Output the [x, y] coordinate of the center of the cell containing the given text.  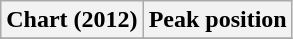
Chart (2012) [72, 20]
Peak position [218, 20]
